From the cell containing the given text, extract its center point as [X, Y] coordinate. 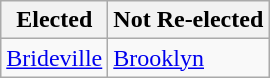
Elected [54, 20]
Brideville [54, 58]
Brooklyn [188, 58]
Not Re-elected [188, 20]
